Detect which cell encompasses the target text, then output its (x, y) center coordinate. 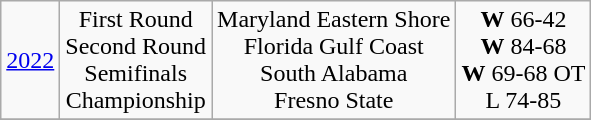
Maryland Eastern ShoreFlorida Gulf CoastSouth AlabamaFresno State (334, 60)
2022 (30, 60)
First RoundSecond RoundSemifinalsChampionship (136, 60)
W 66-42W 84-68W 69-68 OTL 74-85 (524, 60)
